Provide the [x, y] coordinate of the cell's center where the given text is located.  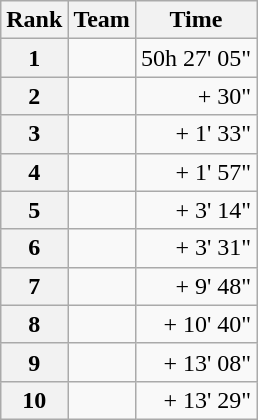
+ 30" [196, 96]
8 [34, 324]
2 [34, 96]
Rank [34, 20]
Time [196, 20]
+ 10' 40" [196, 324]
50h 27' 05" [196, 58]
+ 13' 08" [196, 362]
+ 1' 33" [196, 134]
1 [34, 58]
7 [34, 286]
Team [102, 20]
+ 1' 57" [196, 172]
9 [34, 362]
4 [34, 172]
+ 3' 14" [196, 210]
10 [34, 400]
3 [34, 134]
+ 13' 29" [196, 400]
6 [34, 248]
5 [34, 210]
+ 3' 31" [196, 248]
+ 9' 48" [196, 286]
